For the text-containing cell, return its midpoint in (X, Y) coordinate format. 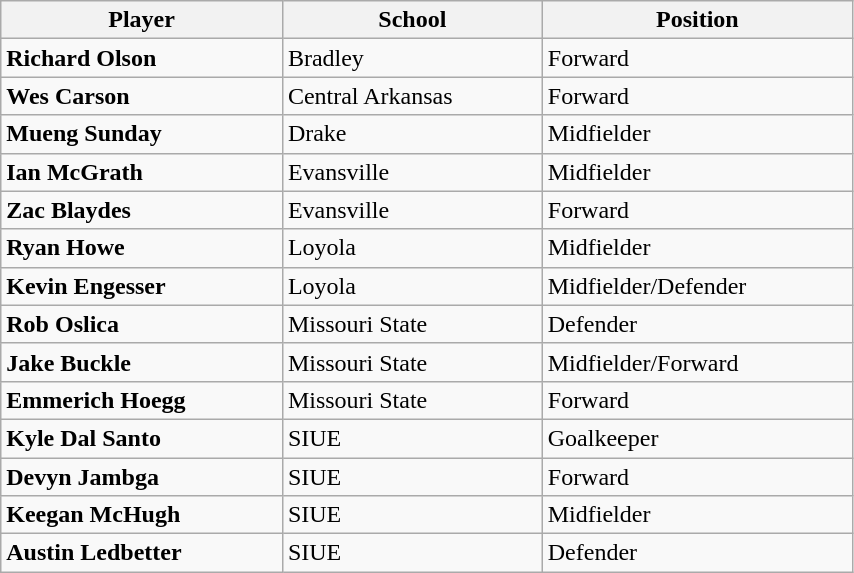
Jake Buckle (142, 362)
Zac Blaydes (142, 210)
Kyle Dal Santo (142, 438)
Drake (412, 134)
Wes Carson (142, 96)
Midfielder/Forward (697, 362)
Kevin Engesser (142, 286)
Ian McGrath (142, 172)
Keegan McHugh (142, 515)
Bradley (412, 58)
Emmerich Hoegg (142, 400)
Position (697, 20)
Austin Ledbetter (142, 553)
Rob Oslica (142, 324)
Ryan Howe (142, 248)
Player (142, 20)
Central Arkansas (412, 96)
Midfielder/Defender (697, 286)
School (412, 20)
Richard Olson (142, 58)
Mueng Sunday (142, 134)
Devyn Jambga (142, 477)
Goalkeeper (697, 438)
